Identify which cell holds the provided text, then report its (X, Y) central coordinate. 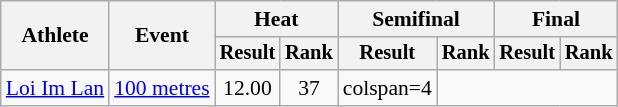
Final (556, 19)
Loi Im Lan (55, 88)
Event (162, 36)
Semifinal (416, 19)
12.00 (248, 88)
colspan=4 (388, 88)
100 metres (162, 88)
Athlete (55, 36)
37 (309, 88)
Heat (276, 19)
